Identify which cell holds the provided text, then report its (x, y) central coordinate. 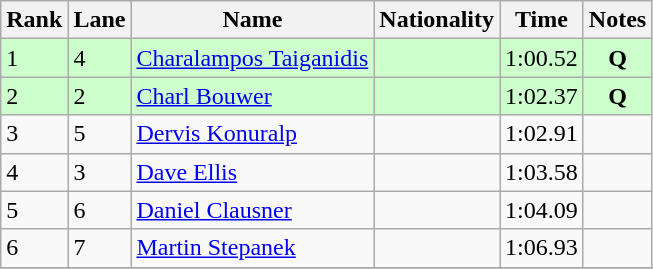
Charalampos Taiganidis (252, 58)
7 (100, 248)
1:03.58 (542, 172)
Charl Bouwer (252, 96)
Nationality (437, 20)
Dave Ellis (252, 172)
1:04.09 (542, 210)
1:00.52 (542, 58)
1:02.91 (542, 134)
1:02.37 (542, 96)
Dervis Konuralp (252, 134)
Lane (100, 20)
Name (252, 20)
Notes (617, 20)
1:06.93 (542, 248)
Time (542, 20)
1 (34, 58)
Daniel Clausner (252, 210)
Martin Stepanek (252, 248)
Rank (34, 20)
